From the cell containing the given text, extract its center point as (X, Y) coordinate. 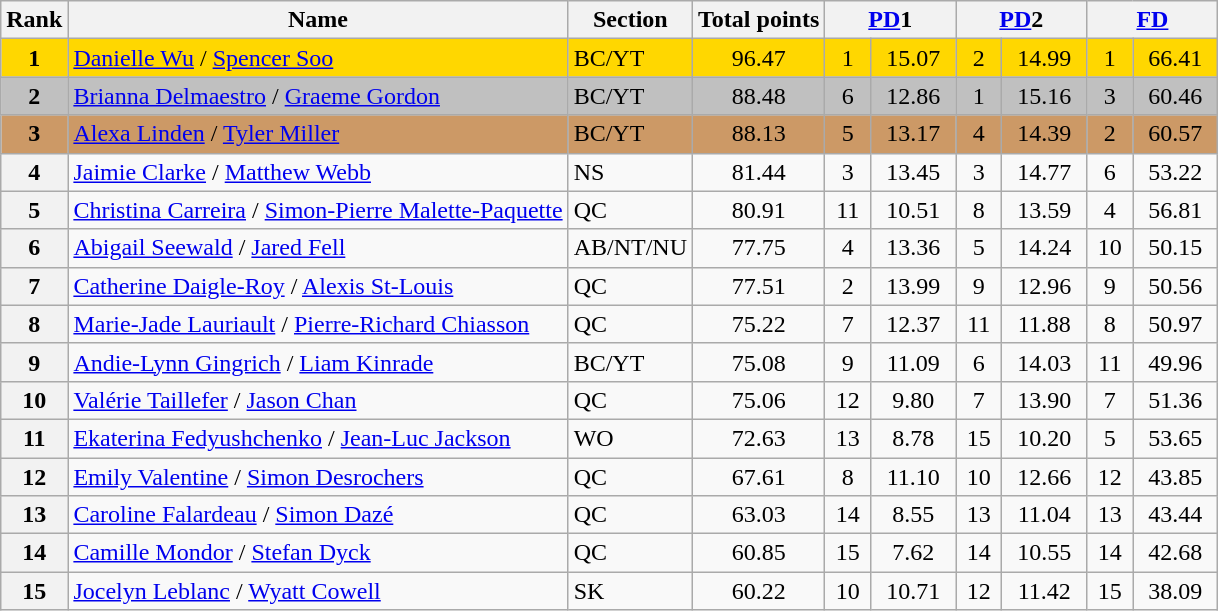
13.90 (1044, 400)
80.91 (759, 210)
10.51 (914, 210)
12.37 (914, 324)
60.57 (1176, 134)
60.85 (759, 553)
88.13 (759, 134)
14.77 (1044, 172)
75.06 (759, 400)
14.39 (1044, 134)
50.15 (1176, 248)
12.66 (1044, 477)
Valérie Taillefer / Jason Chan (318, 400)
Ekaterina Fedyushchenko / Jean-Luc Jackson (318, 438)
53.65 (1176, 438)
53.22 (1176, 172)
96.47 (759, 58)
Abigail Seewald / Jared Fell (318, 248)
15.07 (914, 58)
FD (1152, 20)
75.22 (759, 324)
77.75 (759, 248)
11.10 (914, 477)
8.78 (914, 438)
14.03 (1044, 362)
Andie-Lynn Gingrich / Liam Kinrade (318, 362)
42.68 (1176, 553)
49.96 (1176, 362)
67.61 (759, 477)
43.44 (1176, 515)
PD1 (890, 20)
10.20 (1044, 438)
50.56 (1176, 286)
AB/NT/NU (630, 248)
12.96 (1044, 286)
14.24 (1044, 248)
60.22 (759, 591)
9.80 (914, 400)
Caroline Falardeau / Simon Dazé (318, 515)
Rank (34, 20)
12.86 (914, 96)
7.62 (914, 553)
11.09 (914, 362)
11.04 (1044, 515)
NS (630, 172)
PD2 (1022, 20)
43.85 (1176, 477)
50.97 (1176, 324)
Emily Valentine / Simon Desrochers (318, 477)
13.36 (914, 248)
81.44 (759, 172)
15.16 (1044, 96)
Section (630, 20)
75.08 (759, 362)
SK (630, 591)
63.03 (759, 515)
72.63 (759, 438)
56.81 (1176, 210)
11.42 (1044, 591)
10.55 (1044, 553)
51.36 (1176, 400)
88.48 (759, 96)
8.55 (914, 515)
13.45 (914, 172)
Total points (759, 20)
Name (318, 20)
11.88 (1044, 324)
Jocelyn Leblanc / Wyatt Cowell (318, 591)
Alexa Linden / Tyler Miller (318, 134)
10.71 (914, 591)
13.59 (1044, 210)
38.09 (1176, 591)
14.99 (1044, 58)
Camille Mondor / Stefan Dyck (318, 553)
13.17 (914, 134)
13.99 (914, 286)
Catherine Daigle-Roy / Alexis St-Louis (318, 286)
77.51 (759, 286)
60.46 (1176, 96)
WO (630, 438)
Brianna Delmaestro / Graeme Gordon (318, 96)
Danielle Wu / Spencer Soo (318, 58)
66.41 (1176, 58)
Christina Carreira / Simon-Pierre Malette-Paquette (318, 210)
Marie-Jade Lauriault / Pierre-Richard Chiasson (318, 324)
Jaimie Clarke / Matthew Webb (318, 172)
